Find where the given text appears and provide that cell's center as (x, y) coordinate. 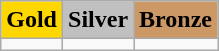
Gold (32, 20)
Silver (98, 20)
Bronze (176, 20)
